Pinpoint the cell where the given text exists, returning its (X, Y) midpoint coordinate. 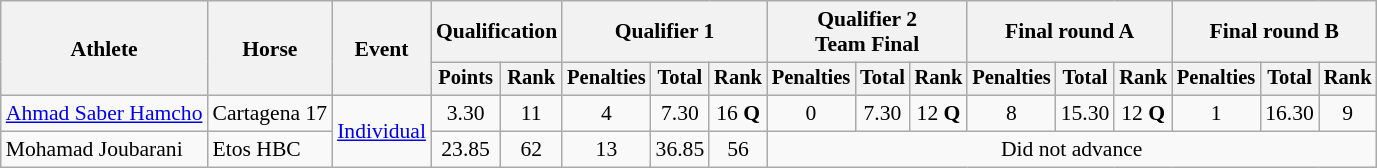
Qualifier 2Team Final (867, 32)
4 (606, 114)
11 (531, 114)
Event (382, 48)
15.30 (1086, 114)
16.30 (1290, 114)
1 (1216, 114)
Etos HBC (270, 150)
62 (531, 150)
Final round B (1274, 32)
56 (738, 150)
23.85 (466, 150)
Qualifier 1 (664, 32)
Athlete (104, 48)
0 (811, 114)
Mohamad Joubarani (104, 150)
Qualification (496, 32)
Ahmad Saber Hamcho (104, 114)
9 (1348, 114)
Horse (270, 48)
Final round A (1070, 32)
Individual (382, 132)
8 (1011, 114)
16 Q (738, 114)
Cartagena 17 (270, 114)
13 (606, 150)
3.30 (466, 114)
36.85 (680, 150)
Points (466, 79)
Did not advance (1072, 150)
